Capture the cell that displays the provided text and extract its [x, y] central coordinate. 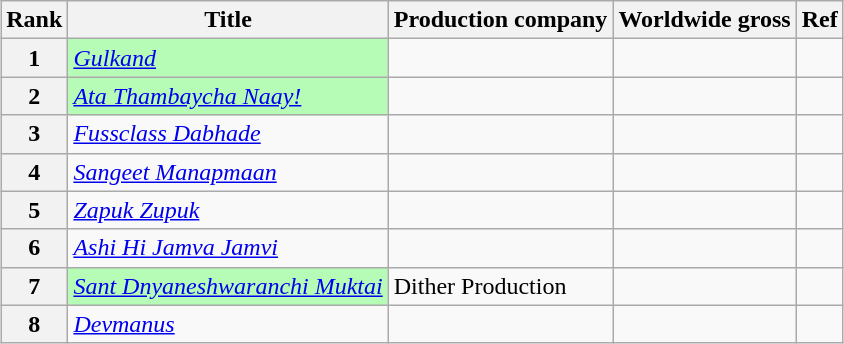
8 [34, 324]
Zapuk Zupuk [228, 210]
1 [34, 58]
Devmanus [228, 324]
6 [34, 248]
Sant Dnyaneshwaranchi Muktai [228, 286]
Rank [34, 20]
7 [34, 286]
Ashi Hi Jamva Jamvi [228, 248]
5 [34, 210]
Production company [500, 20]
2 [34, 96]
Sangeet Manapmaan [228, 172]
4 [34, 172]
Ref [820, 20]
3 [34, 134]
Gulkand [228, 58]
Ata Thambaycha Naay! [228, 96]
Worldwide gross [704, 20]
Fussclass Dabhade [228, 134]
Title [228, 20]
Dither Production [500, 286]
